Provide the (x, y) coordinate of the cell's center where the given text is located.  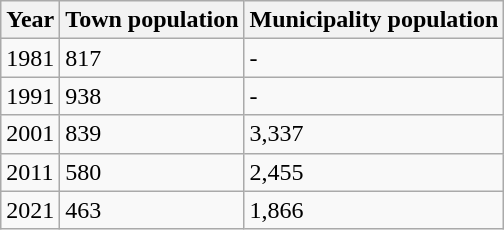
2,455 (374, 172)
1991 (30, 96)
2021 (30, 210)
1981 (30, 58)
1,866 (374, 210)
Town population (152, 20)
2001 (30, 134)
839 (152, 134)
580 (152, 172)
938 (152, 96)
463 (152, 210)
3,337 (374, 134)
Year (30, 20)
Municipality population (374, 20)
2011 (30, 172)
817 (152, 58)
